Pinpoint the cell where the given text exists, returning its (X, Y) midpoint coordinate. 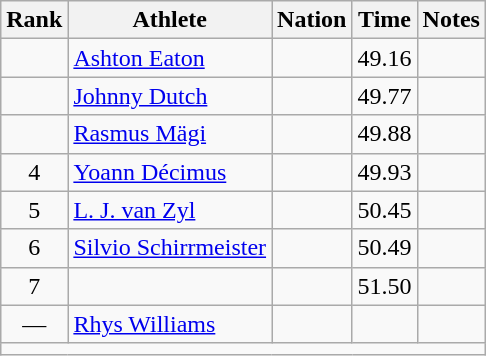
Yoann Décimus (170, 172)
L. J. van Zyl (170, 210)
Nation (312, 20)
4 (34, 172)
— (34, 324)
Johnny Dutch (170, 96)
Notes (451, 20)
Rank (34, 20)
51.50 (384, 286)
7 (34, 286)
Silvio Schirrmeister (170, 248)
49.93 (384, 172)
49.88 (384, 134)
5 (34, 210)
50.49 (384, 248)
Rasmus Mägi (170, 134)
49.16 (384, 58)
Athlete (170, 20)
Time (384, 20)
Ashton Eaton (170, 58)
6 (34, 248)
50.45 (384, 210)
Rhys Williams (170, 324)
49.77 (384, 96)
